Return [X, Y] of the center of cell containing provided text 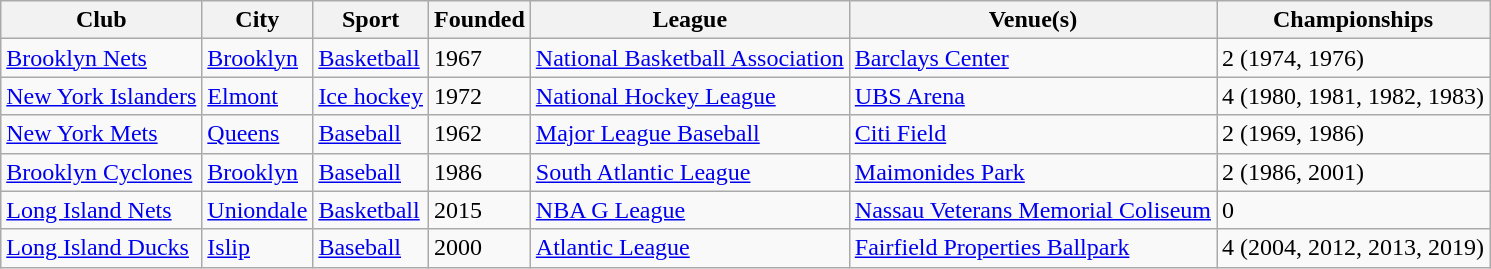
New York Mets [102, 134]
Brooklyn Nets [102, 58]
Citi Field [1032, 134]
National Basketball Association [690, 58]
Queens [258, 134]
Brooklyn Cyclones [102, 172]
South Atlantic League [690, 172]
NBA G League [690, 210]
League [690, 20]
Barclays Center [1032, 58]
2015 [480, 210]
2 (1986, 2001) [1352, 172]
Nassau Veterans Memorial Coliseum [1032, 210]
Long Island Ducks [102, 248]
Fairfield Properties Ballpark [1032, 248]
2000 [480, 248]
Long Island Nets [102, 210]
Sport [371, 20]
Atlantic League [690, 248]
2 (1974, 1976) [1352, 58]
City [258, 20]
4 (2004, 2012, 2013, 2019) [1352, 248]
1962 [480, 134]
Maimonides Park [1032, 172]
Major League Baseball [690, 134]
4 (1980, 1981, 1982, 1983) [1352, 96]
1972 [480, 96]
Elmont [258, 96]
Uniondale [258, 210]
Founded [480, 20]
2 (1969, 1986) [1352, 134]
Club [102, 20]
Ice hockey [371, 96]
1986 [480, 172]
Championships [1352, 20]
UBS Arena [1032, 96]
National Hockey League [690, 96]
Venue(s) [1032, 20]
0 [1352, 210]
Islip [258, 248]
1967 [480, 58]
New York Islanders [102, 96]
